Return [X, Y] of the center of cell containing provided text 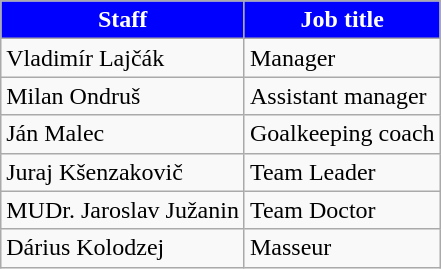
Team Doctor [342, 210]
Ján Malec [123, 134]
Masseur [342, 248]
Job title [342, 20]
Goalkeeping coach [342, 134]
Assistant manager [342, 96]
Staff [123, 20]
Milan Ondruš [123, 96]
MUDr. Jaroslav Južanin [123, 210]
Team Leader [342, 172]
Vladimír Lajčák [123, 58]
Dárius Kolodzej [123, 248]
Manager [342, 58]
Juraj Kšenzakovič [123, 172]
